Pinpoint the cell where the given text exists, returning its (X, Y) midpoint coordinate. 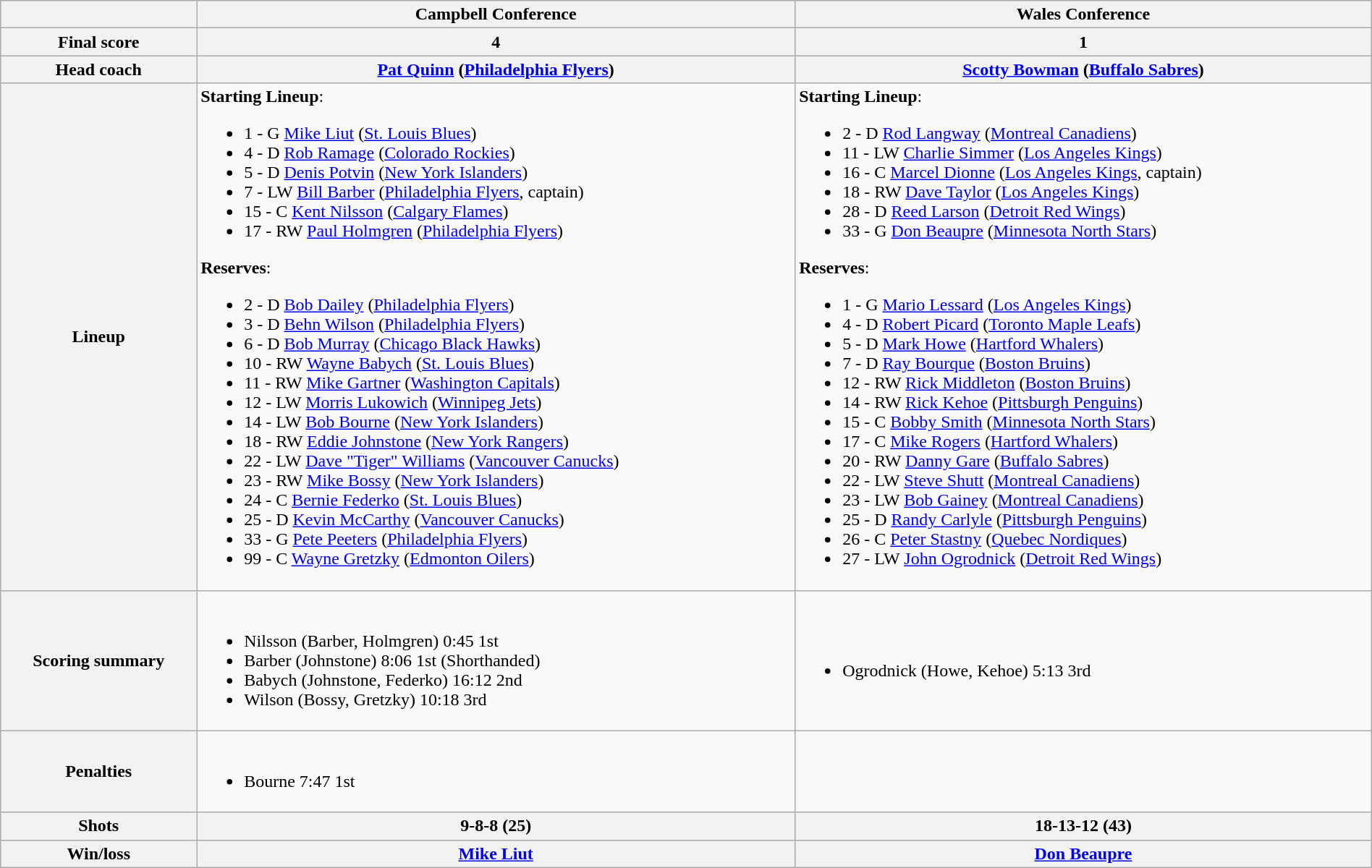
Campbell Conference (496, 14)
Don Beaupre (1084, 854)
18-13-12 (43) (1084, 826)
4 (496, 42)
Ogrodnick (Howe, Kehoe) 5:13 3rd (1084, 660)
Nilsson (Barber, Holmgren) 0:45 1stBarber (Johnstone) 8:06 1st (Shorthanded)Babych (Johnstone, Federko) 16:12 2ndWilson (Bossy, Gretzky) 10:18 3rd (496, 660)
Shots (98, 826)
Head coach (98, 69)
Penalties (98, 771)
Bourne 7:47 1st (496, 771)
Wales Conference (1084, 14)
Final score (98, 42)
9-8-8 (25) (496, 826)
Scoring summary (98, 660)
Scotty Bowman (Buffalo Sabres) (1084, 69)
Pat Quinn (Philadelphia Flyers) (496, 69)
Mike Liut (496, 854)
Win/loss (98, 854)
Lineup (98, 337)
1 (1084, 42)
